Output the [X, Y] coordinate of the center of the cell containing the given text.  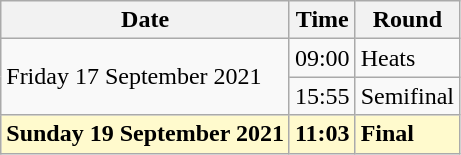
15:55 [322, 96]
09:00 [322, 58]
Heats [407, 58]
Round [407, 20]
Final [407, 134]
11:03 [322, 134]
Friday 17 September 2021 [146, 77]
Sunday 19 September 2021 [146, 134]
Semifinal [407, 96]
Date [146, 20]
Time [322, 20]
